Search for the cell housing the specified text and yield its [X, Y] center coordinate. 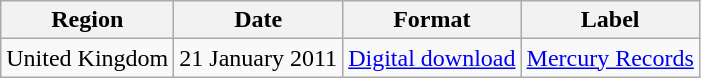
Format [432, 20]
Label [610, 20]
Date [258, 20]
21 January 2011 [258, 58]
United Kingdom [88, 58]
Mercury Records [610, 58]
Region [88, 20]
Digital download [432, 58]
